Pinpoint the cell where the given text exists, returning its (X, Y) midpoint coordinate. 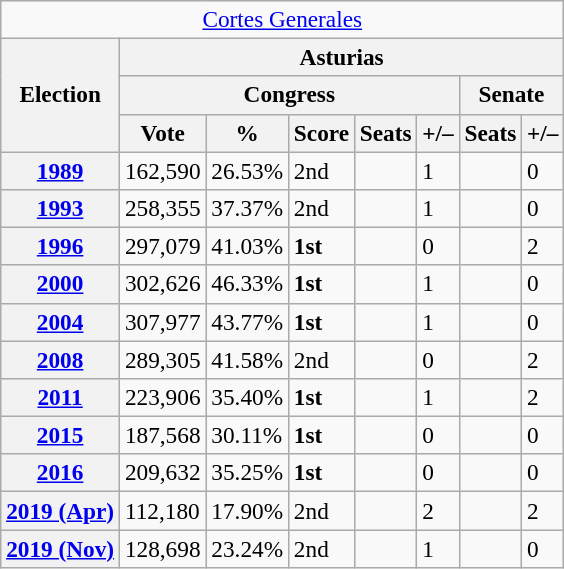
2019 (Nov) (60, 548)
2011 (60, 397)
2016 (60, 473)
35.25% (248, 473)
43.77% (248, 322)
% (248, 133)
46.33% (248, 284)
23.24% (248, 548)
2008 (60, 359)
2004 (60, 322)
209,632 (162, 473)
41.03% (248, 246)
2019 (Apr) (60, 510)
17.90% (248, 510)
187,568 (162, 435)
289,305 (162, 359)
30.11% (248, 435)
1996 (60, 246)
112,180 (162, 510)
26.53% (248, 170)
37.37% (248, 208)
1989 (60, 170)
Asturias (341, 57)
Score (321, 133)
128,698 (162, 548)
1993 (60, 208)
223,906 (162, 397)
35.40% (248, 397)
2000 (60, 284)
307,977 (162, 322)
Cortes Generales (282, 19)
Election (60, 94)
258,355 (162, 208)
162,590 (162, 170)
Senate (512, 95)
Congress (289, 95)
2015 (60, 435)
Vote (162, 133)
41.58% (248, 359)
302,626 (162, 284)
297,079 (162, 246)
